Return (x, y) of the center of cell containing provided text 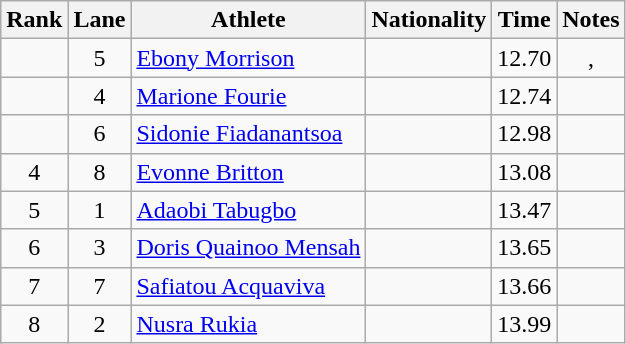
Rank (34, 20)
Time (524, 20)
Doris Quainoo Mensah (248, 248)
12.70 (524, 58)
13.08 (524, 172)
13.65 (524, 248)
Sidonie Fiadanantsoa (248, 134)
1 (100, 210)
13.47 (524, 210)
Adaobi Tabugbo (248, 210)
13.66 (524, 286)
3 (100, 248)
Nusra Rukia (248, 324)
Evonne Britton (248, 172)
Marione Fourie (248, 96)
Notes (591, 20)
13.99 (524, 324)
2 (100, 324)
Ebony Morrison (248, 58)
Nationality (429, 20)
Safiatou Acquaviva (248, 286)
, (591, 58)
Lane (100, 20)
12.98 (524, 134)
Athlete (248, 20)
12.74 (524, 96)
